From the cell containing the given text, extract its center point as [X, Y] coordinate. 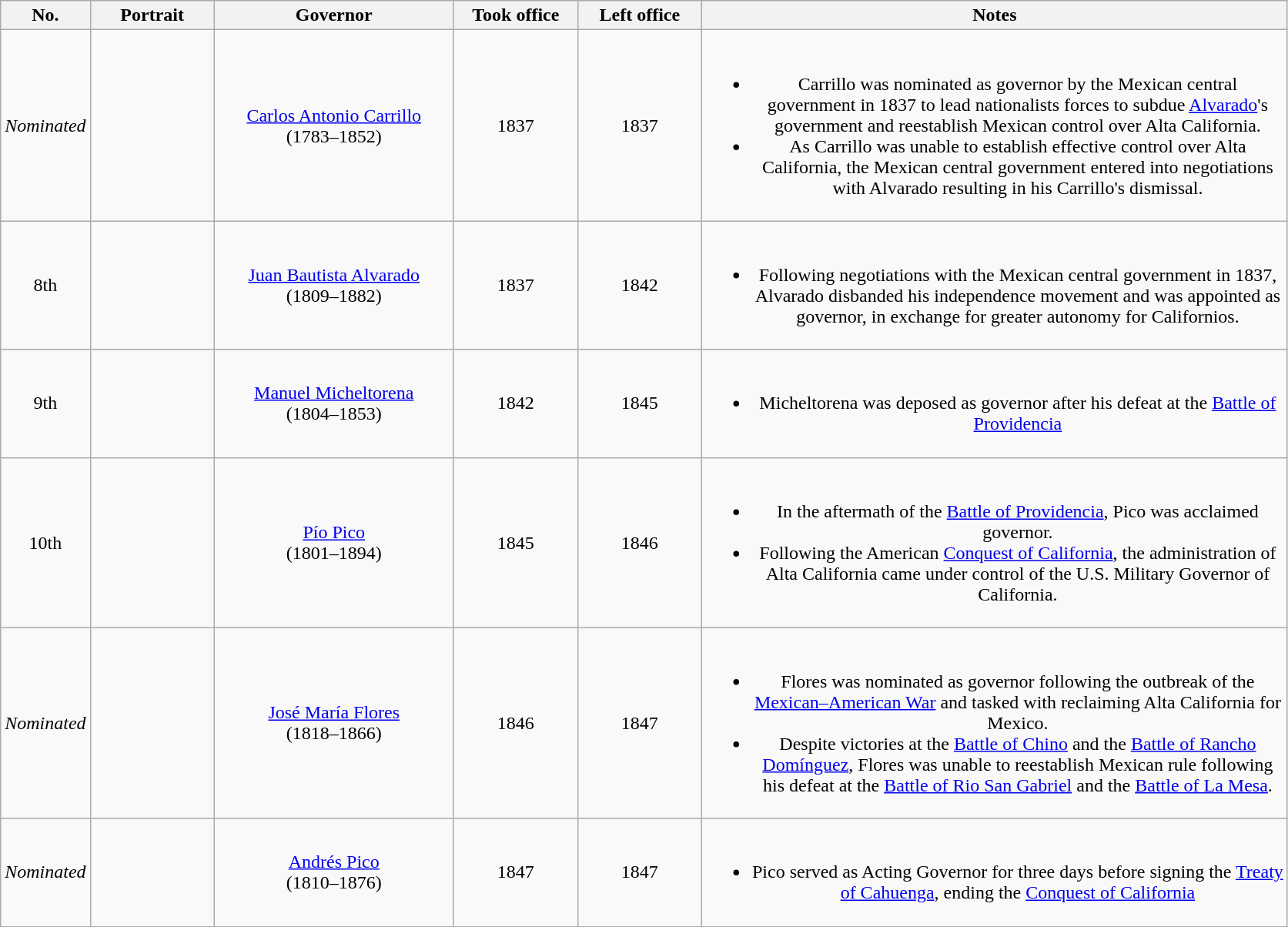
10th [45, 542]
Portrait [152, 15]
Micheltorena was deposed as governor after his defeat at the Battle of Providencia [995, 403]
No. [45, 15]
Juan Bautista Alvarado (1809–1882) [334, 285]
Left office [639, 15]
Carlos Antonio Carrillo (1783–1852) [334, 125]
José María Flores (1818–1866) [334, 723]
Pico served as Acting Governor for three days before signing the Treaty of Cahuenga, ending the Conquest of California [995, 872]
Pío Pico (1801–1894) [334, 542]
Governor [334, 15]
Notes [995, 15]
8th [45, 285]
Manuel Micheltorena (1804–1853) [334, 403]
Andrés Pico (1810–1876) [334, 872]
9th [45, 403]
Took office [516, 15]
